For the text-containing cell, return its midpoint in (X, Y) coordinate format. 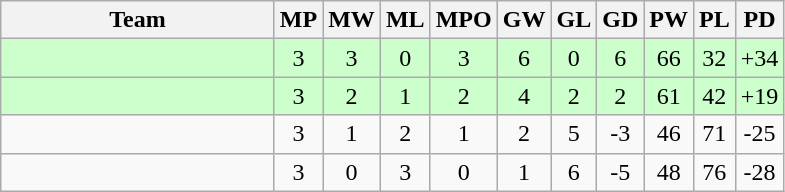
-25 (760, 134)
Team (138, 20)
+19 (760, 96)
PD (760, 20)
GL (574, 20)
+34 (760, 58)
ML (405, 20)
32 (714, 58)
MPO (464, 20)
MW (352, 20)
66 (669, 58)
-3 (620, 134)
5 (574, 134)
GW (524, 20)
71 (714, 134)
42 (714, 96)
61 (669, 96)
-5 (620, 172)
76 (714, 172)
46 (669, 134)
48 (669, 172)
4 (524, 96)
PW (669, 20)
MP (298, 20)
-28 (760, 172)
PL (714, 20)
GD (620, 20)
